Return [x, y] of the center of cell containing provided text 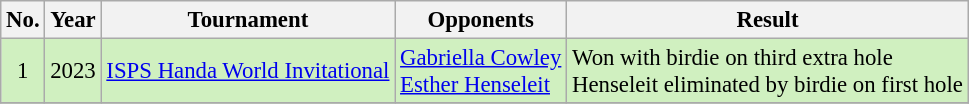
Gabriella Cowley Esther Henseleit [481, 72]
1 [23, 72]
Won with birdie on third extra holeHenseleit eliminated by birdie on first hole [768, 72]
2023 [73, 72]
ISPS Handa World Invitational [248, 72]
Opponents [481, 20]
Year [73, 20]
No. [23, 20]
Result [768, 20]
Tournament [248, 20]
